Provide the (X, Y) coordinate of the cell's center where the given text is located.  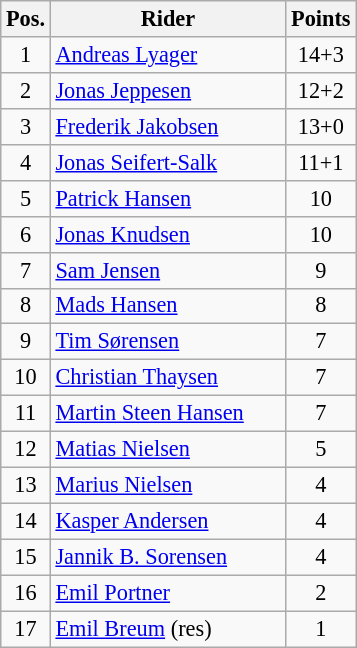
11 (26, 414)
14+3 (321, 55)
Christian Thaysen (168, 378)
Jonas Jeppesen (168, 90)
Frederik Jakobsen (168, 126)
Martin Steen Hansen (168, 414)
16 (26, 593)
11+1 (321, 162)
Emil Breum (res) (168, 629)
Patrick Hansen (168, 198)
Sam Jensen (168, 270)
Jannik B. Sorensen (168, 557)
Mads Hansen (168, 306)
Tim Sørensen (168, 342)
Pos. (26, 19)
12+2 (321, 90)
12 (26, 450)
Marius Nielsen (168, 485)
Emil Portner (168, 593)
17 (26, 629)
Jonas Seifert-Salk (168, 162)
Matias Nielsen (168, 450)
Kasper Andersen (168, 521)
3 (26, 126)
6 (26, 234)
Rider (168, 19)
Points (321, 19)
Andreas Lyager (168, 55)
15 (26, 557)
14 (26, 521)
13 (26, 485)
Jonas Knudsen (168, 234)
13+0 (321, 126)
